Search for the cell housing the specified text and yield its [x, y] center coordinate. 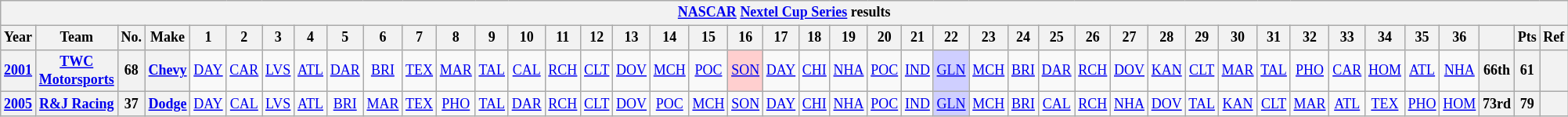
8 [456, 38]
22 [951, 38]
Make [168, 38]
68 [132, 71]
4 [311, 38]
31 [1274, 38]
10 [526, 38]
37 [132, 104]
No. [132, 38]
21 [917, 38]
79 [1527, 104]
18 [815, 38]
73rd [1497, 104]
Chevy [168, 71]
32 [1310, 38]
11 [563, 38]
61 [1527, 71]
TWC Motorsports [77, 71]
R&J Racing [77, 104]
7 [420, 38]
Dodge [168, 104]
Year [19, 38]
27 [1130, 38]
24 [1024, 38]
36 [1459, 38]
2005 [19, 104]
13 [632, 38]
Team [77, 38]
NASCAR Nextel Cup Series results [784, 13]
23 [989, 38]
12 [597, 38]
2001 [19, 71]
17 [780, 38]
14 [669, 38]
15 [708, 38]
6 [383, 38]
66th [1497, 71]
29 [1202, 38]
35 [1422, 38]
Pts [1527, 38]
28 [1166, 38]
2 [244, 38]
1 [208, 38]
16 [745, 38]
33 [1347, 38]
9 [492, 38]
Ref [1554, 38]
20 [885, 38]
5 [344, 38]
19 [849, 38]
25 [1057, 38]
3 [279, 38]
26 [1093, 38]
34 [1386, 38]
30 [1238, 38]
